Scan for the cell matching the given text and deliver its [x, y] coordinate at center. 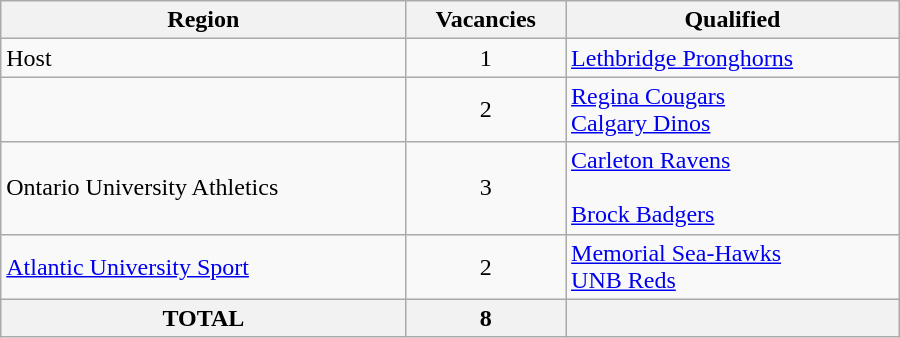
Host [204, 58]
Atlantic University Sport [204, 266]
1 [486, 58]
Ontario University Athletics [204, 188]
Memorial Sea-Hawks UNB Reds [733, 266]
Regina Cougars Calgary Dinos [733, 110]
Carleton Ravens Brock Badgers [733, 188]
Vacancies [486, 20]
3 [486, 188]
TOTAL [204, 318]
Lethbridge Pronghorns [733, 58]
Qualified [733, 20]
Region [204, 20]
8 [486, 318]
